For the text-containing cell, return its midpoint in [X, Y] coordinate format. 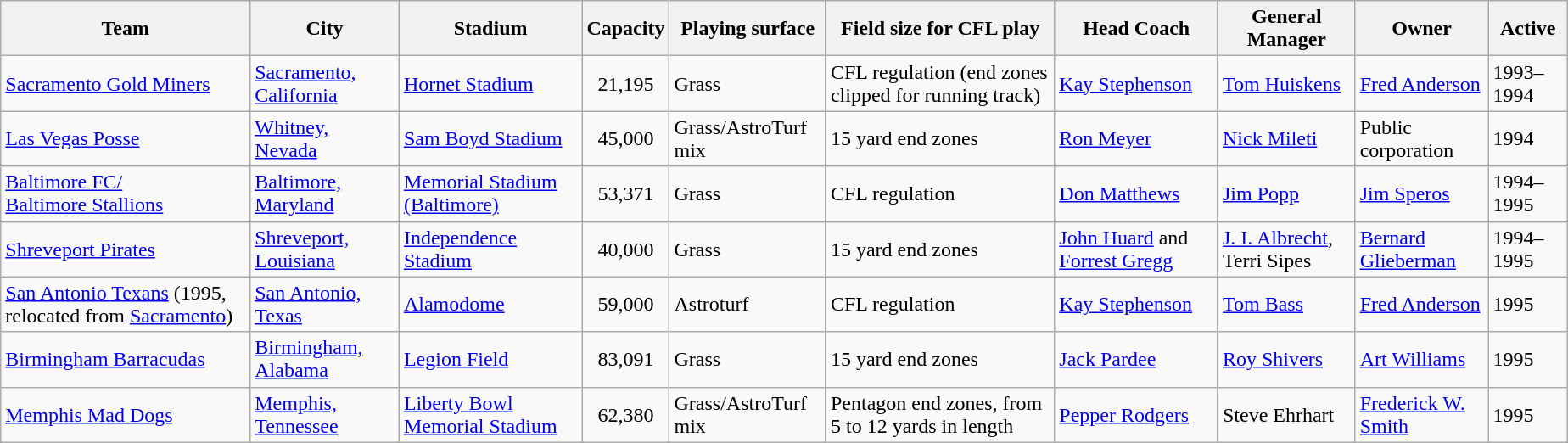
Whitney, Nevada [325, 139]
1994 [1527, 139]
Ron Meyer [1137, 139]
Sam Boyd Stadium [490, 139]
John Huard and Forrest Gregg [1137, 250]
Memphis Mad Dogs [126, 414]
City [325, 29]
40,000 [626, 250]
Tom Bass [1286, 304]
Frederick W. Smith [1422, 414]
Sacramento, California [325, 83]
San Antonio, Texas [325, 304]
General Manager [1286, 29]
Shreveport, Louisiana [325, 250]
Sacramento Gold Miners [126, 83]
Jack Pardee [1137, 360]
Jim Speros [1422, 193]
Alamodome [490, 304]
Steve Ehrhart [1286, 414]
Nick Mileti [1286, 139]
53,371 [626, 193]
J. I. Albrecht, Terri Sipes [1286, 250]
Art Williams [1422, 360]
83,091 [626, 360]
Owner [1422, 29]
Field size for CFL play [940, 29]
Jim Popp [1286, 193]
Tom Huiskens [1286, 83]
San Antonio Texans (1995, relocated from Sacramento) [126, 304]
Capacity [626, 29]
Birmingham Barracudas [126, 360]
62,380 [626, 414]
Pentagon end zones, from 5 to 12 yards in length [940, 414]
Bernard Glieberman [1422, 250]
Hornet Stadium [490, 83]
21,195 [626, 83]
CFL regulation (end zones clipped for running track) [940, 83]
Las Vegas Posse [126, 139]
45,000 [626, 139]
Don Matthews [1137, 193]
Pepper Rodgers [1137, 414]
Head Coach [1137, 29]
Roy Shivers [1286, 360]
Public corporation [1422, 139]
Liberty Bowl Memorial Stadium [490, 414]
Shreveport Pirates [126, 250]
Stadium [490, 29]
Astroturf [748, 304]
Memorial Stadium (Baltimore) [490, 193]
Legion Field [490, 360]
Birmingham, Alabama [325, 360]
Baltimore FC/Baltimore Stallions [126, 193]
Baltimore, Maryland [325, 193]
59,000 [626, 304]
Playing surface [748, 29]
Memphis, Tennessee [325, 414]
1993–1994 [1527, 83]
Team [126, 29]
Active [1527, 29]
Independence Stadium [490, 250]
